Output the (x, y) coordinate of the center of the cell containing the given text.  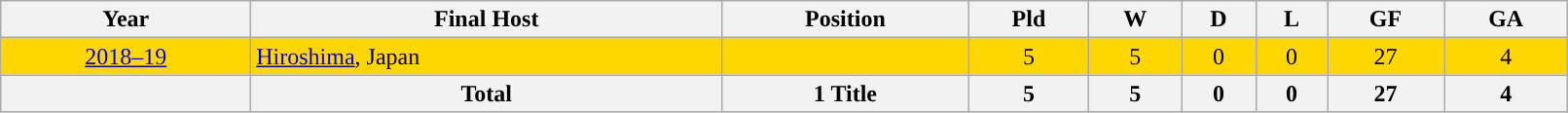
2018–19 (127, 56)
GA (1507, 19)
GF (1386, 19)
Total (487, 94)
W (1135, 19)
Position (845, 19)
Year (127, 19)
Pld (1029, 19)
D (1219, 19)
L (1291, 19)
Final Host (487, 19)
Hiroshima, Japan (487, 56)
1 Title (845, 94)
